Determine the (x, y) coordinate at the center of the cell enclosing the given text.  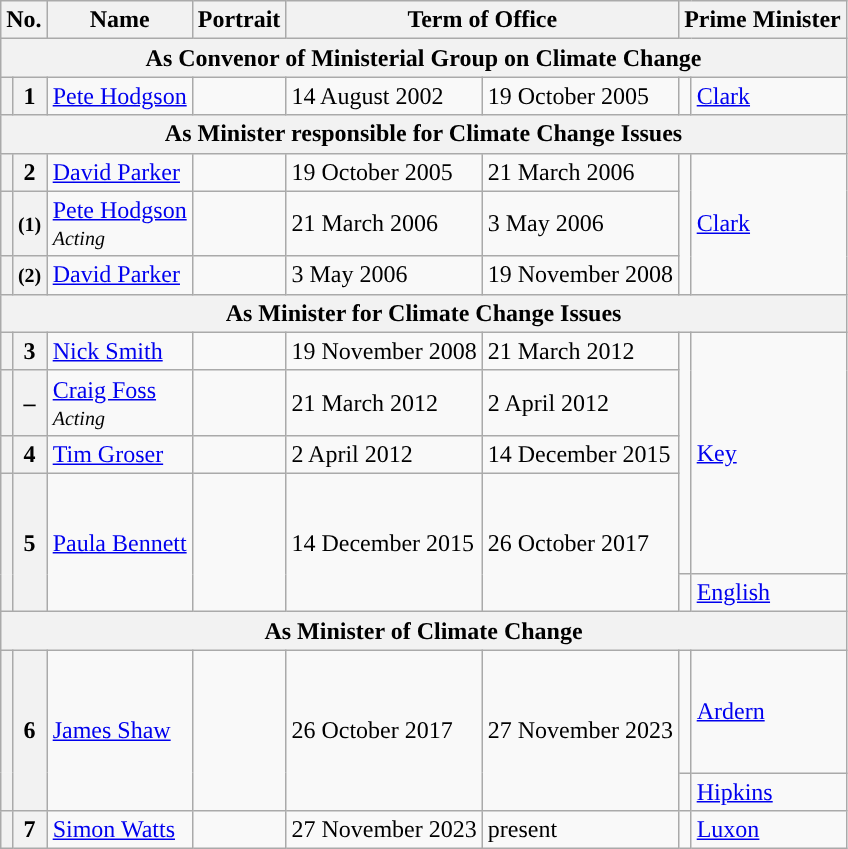
As Convenor of Ministerial Group on Climate Change (424, 58)
7 (30, 830)
Ardern (768, 712)
As Minister for Climate Change Issues (424, 313)
No. (24, 20)
Nick Smith (120, 351)
Paula Bennett (120, 542)
As Minister responsible for Climate Change Issues (424, 134)
Prime Minister (763, 20)
Portrait (239, 20)
Term of Office (482, 20)
Pete HodgsonActing (120, 224)
2 (30, 172)
Pete Hodgson (120, 96)
Simon Watts (120, 830)
(2) (30, 275)
English (768, 593)
4 (30, 454)
1 (30, 96)
Luxon (768, 830)
James Shaw (120, 730)
Name (120, 20)
present (580, 830)
(1) (30, 224)
Key (768, 453)
3 (30, 351)
14 August 2002 (384, 96)
6 (30, 730)
Hipkins (768, 792)
– (30, 402)
As Minister of Climate Change (424, 631)
Tim Groser (120, 454)
Craig FossActing (120, 402)
5 (30, 542)
